Return [X, Y] of the center of cell containing provided text 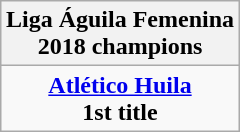
Liga Águila Femenina2018 champions [120, 34]
Atlético Huila1st title [120, 98]
